Output the (x, y) coordinate of the center of the cell containing the given text.  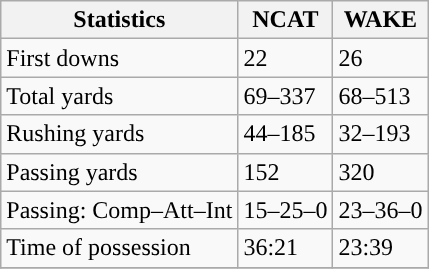
69–337 (286, 96)
320 (380, 172)
NCAT (286, 20)
WAKE (380, 20)
22 (286, 58)
23–36–0 (380, 210)
36:21 (286, 248)
26 (380, 58)
Time of possession (120, 248)
First downs (120, 58)
Rushing yards (120, 134)
152 (286, 172)
Passing yards (120, 172)
23:39 (380, 248)
32–193 (380, 134)
15–25–0 (286, 210)
Passing: Comp–Att–Int (120, 210)
Statistics (120, 20)
68–513 (380, 96)
Total yards (120, 96)
44–185 (286, 134)
